Return [x, y] of the center of cell containing provided text 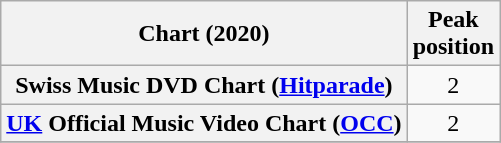
UK Official Music Video Chart (OCC) [204, 123]
Swiss Music DVD Chart (Hitparade) [204, 85]
Chart (2020) [204, 34]
Peakposition [453, 34]
